From the cell containing the given text, extract its center point as [x, y] coordinate. 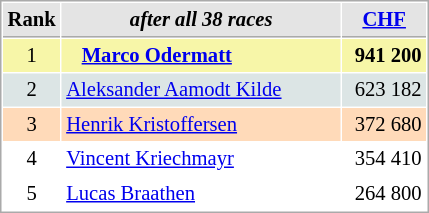
354 410 [384, 158]
372 680 [384, 124]
1 [32, 56]
after all 38 races [202, 20]
Henrik Kristoffersen [202, 124]
Marco Odermatt [202, 56]
941 200 [384, 56]
Rank [32, 20]
Vincent Kriechmayr [202, 158]
264 800 [384, 194]
5 [32, 194]
2 [32, 90]
3 [32, 124]
623 182 [384, 90]
4 [32, 158]
Lucas Braathen [202, 194]
CHF [384, 20]
Aleksander Aamodt Kilde [202, 90]
